Pinpoint the cell where the given text exists, returning its (X, Y) midpoint coordinate. 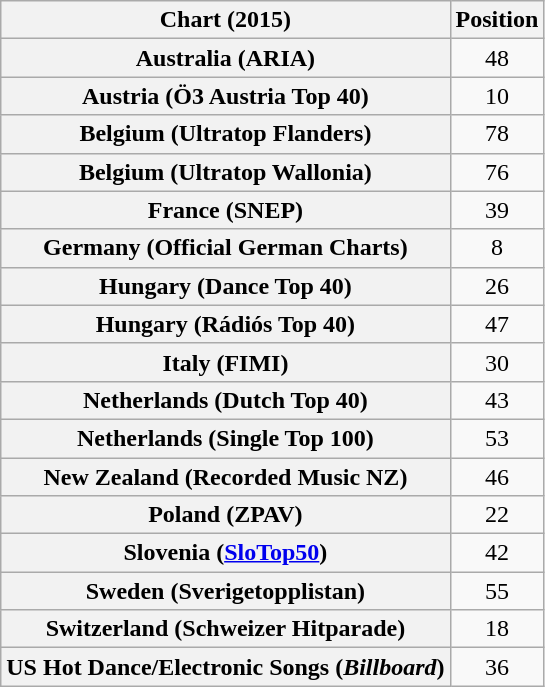
Switzerland (Schweizer Hitparade) (226, 629)
Belgium (Ultratop Flanders) (226, 134)
78 (497, 134)
Belgium (Ultratop Wallonia) (226, 172)
30 (497, 362)
42 (497, 553)
France (SNEP) (226, 210)
26 (497, 286)
Netherlands (Single Top 100) (226, 438)
43 (497, 400)
36 (497, 667)
US Hot Dance/Electronic Songs (Billboard) (226, 667)
8 (497, 248)
39 (497, 210)
76 (497, 172)
46 (497, 477)
Italy (FIMI) (226, 362)
22 (497, 515)
Chart (2015) (226, 20)
Hungary (Dance Top 40) (226, 286)
Position (497, 20)
10 (497, 96)
New Zealand (Recorded Music NZ) (226, 477)
Slovenia (SloTop50) (226, 553)
53 (497, 438)
47 (497, 324)
18 (497, 629)
Poland (ZPAV) (226, 515)
Hungary (Rádiós Top 40) (226, 324)
48 (497, 58)
Netherlands (Dutch Top 40) (226, 400)
Sweden (Sverigetopplistan) (226, 591)
55 (497, 591)
Austria (Ö3 Austria Top 40) (226, 96)
Germany (Official German Charts) (226, 248)
Australia (ARIA) (226, 58)
